Detect which cell encompasses the target text, then output its [X, Y] center coordinate. 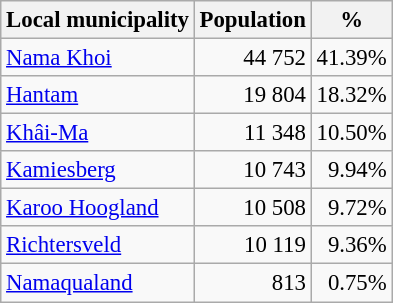
9.36% [352, 245]
Local municipality [98, 20]
18.32% [352, 95]
Namaqualand [98, 283]
813 [252, 283]
Kamiesberg [98, 170]
Khâi-Ma [98, 133]
10.50% [352, 133]
% [352, 20]
Hantam [98, 95]
9.94% [352, 170]
41.39% [352, 58]
0.75% [352, 283]
10 743 [252, 170]
9.72% [352, 208]
Population [252, 20]
19 804 [252, 95]
11 348 [252, 133]
10 119 [252, 245]
Nama Khoi [98, 58]
44 752 [252, 58]
10 508 [252, 208]
Karoo Hoogland [98, 208]
Richtersveld [98, 245]
